Determine the [x, y] coordinate at the center of the cell enclosing the given text.  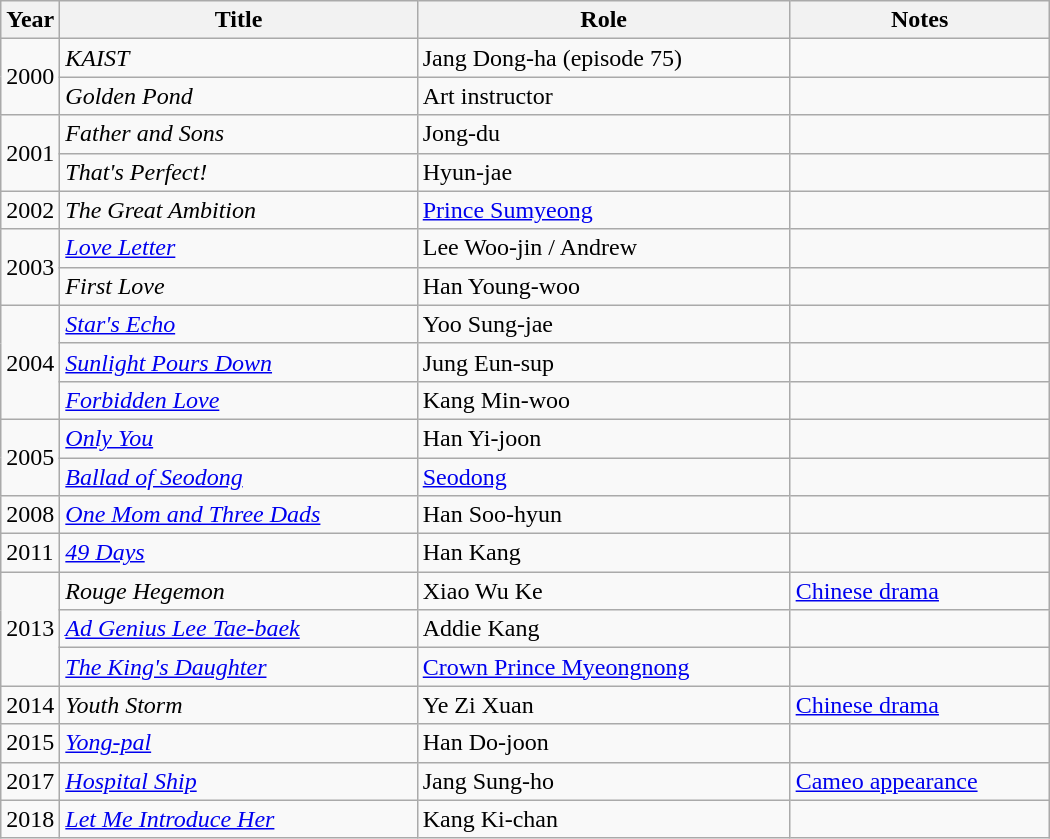
Han Kang [604, 553]
2002 [30, 210]
That's Perfect! [238, 172]
The King's Daughter [238, 667]
2005 [30, 457]
Year [30, 20]
Father and Sons [238, 134]
2017 [30, 781]
Addie Kang [604, 629]
Lee Woo-jin / Andrew [604, 248]
Title [238, 20]
49 Days [238, 553]
Role [604, 20]
2011 [30, 553]
Jang Dong-ha (episode 75) [604, 58]
The Great Ambition [238, 210]
2001 [30, 153]
2013 [30, 629]
2003 [30, 267]
Hospital Ship [238, 781]
2000 [30, 77]
Han Yi-joon [604, 438]
Golden Pond [238, 96]
KAIST [238, 58]
Notes [920, 20]
2004 [30, 362]
Crown Prince Myeongnong [604, 667]
Cameo appearance [920, 781]
Yoo Sung-jae [604, 324]
2018 [30, 819]
Youth Storm [238, 705]
Jong-du [604, 134]
2008 [30, 515]
Han Young-woo [604, 286]
Hyun-jae [604, 172]
Jang Sung-ho [604, 781]
First Love [238, 286]
Kang Min-woo [604, 400]
Forbidden Love [238, 400]
Ad Genius Lee Tae-baek [238, 629]
Ballad of Seodong [238, 477]
Star's Echo [238, 324]
One Mom and Three Dads [238, 515]
Han Soo-hyun [604, 515]
Rouge Hegemon [238, 591]
2015 [30, 743]
Seodong [604, 477]
2014 [30, 705]
Prince Sumyeong [604, 210]
Art instructor [604, 96]
Yong-pal [238, 743]
Jung Eun-sup [604, 362]
Let Me Introduce Her [238, 819]
Han Do-joon [604, 743]
Kang Ki-chan [604, 819]
Love Letter [238, 248]
Sunlight Pours Down [238, 362]
Only You [238, 438]
Ye Zi Xuan [604, 705]
Xiao Wu Ke [604, 591]
